Output the [x, y] coordinate of the center of the cell containing the given text.  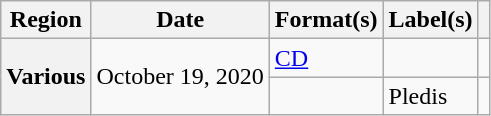
October 19, 2020 [180, 77]
Region [46, 20]
Label(s) [430, 20]
Date [180, 20]
Format(s) [326, 20]
Pledis [430, 96]
Various [46, 77]
CD [326, 58]
